Output the [X, Y] coordinate of the center of the cell containing the given text.  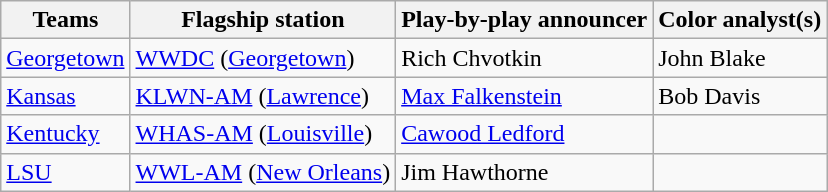
WWDC (Georgetown) [263, 58]
Bob Davis [740, 96]
Cawood Ledford [524, 134]
Jim Hawthorne [524, 172]
LSU [66, 172]
WHAS-AM (Louisville) [263, 134]
WWL-AM (New Orleans) [263, 172]
John Blake [740, 58]
Max Falkenstein [524, 96]
Color analyst(s) [740, 20]
KLWN-AM (Lawrence) [263, 96]
Flagship station [263, 20]
Kentucky [66, 134]
Play-by-play announcer [524, 20]
Teams [66, 20]
Rich Chvotkin [524, 58]
Georgetown [66, 58]
Kansas [66, 96]
